Detect which cell encompasses the target text, then output its (X, Y) center coordinate. 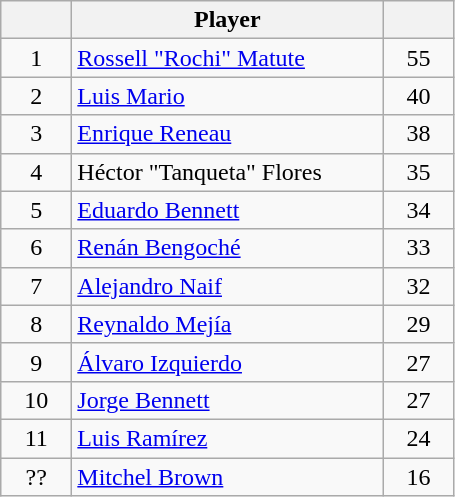
Alejandro Naif (228, 286)
16 (418, 477)
34 (418, 210)
5 (36, 210)
Enrique Reneau (228, 134)
7 (36, 286)
Rossell "Rochi" Matute (228, 58)
Luis Mario (228, 96)
Mitchel Brown (228, 477)
9 (36, 362)
33 (418, 248)
6 (36, 248)
35 (418, 172)
24 (418, 438)
Héctor "Tanqueta" Flores (228, 172)
55 (418, 58)
Renán Bengoché (228, 248)
?? (36, 477)
10 (36, 400)
38 (418, 134)
8 (36, 324)
11 (36, 438)
3 (36, 134)
32 (418, 286)
Jorge Bennett (228, 400)
Eduardo Bennett (228, 210)
1 (36, 58)
40 (418, 96)
4 (36, 172)
Player (228, 20)
29 (418, 324)
2 (36, 96)
Álvaro Izquierdo (228, 362)
Luis Ramírez (228, 438)
Reynaldo Mejía (228, 324)
